Pinpoint the cell where the given text exists, returning its [X, Y] midpoint coordinate. 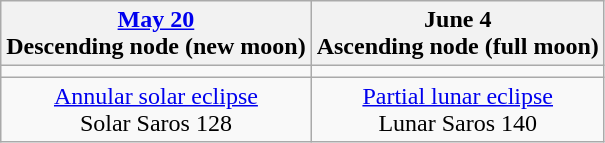
June 4Ascending node (full moon) [458, 34]
May 20Descending node (new moon) [156, 34]
Partial lunar eclipseLunar Saros 140 [458, 110]
Annular solar eclipseSolar Saros 128 [156, 110]
